Provide the [X, Y] coordinate of the cell's center where the given text is located.  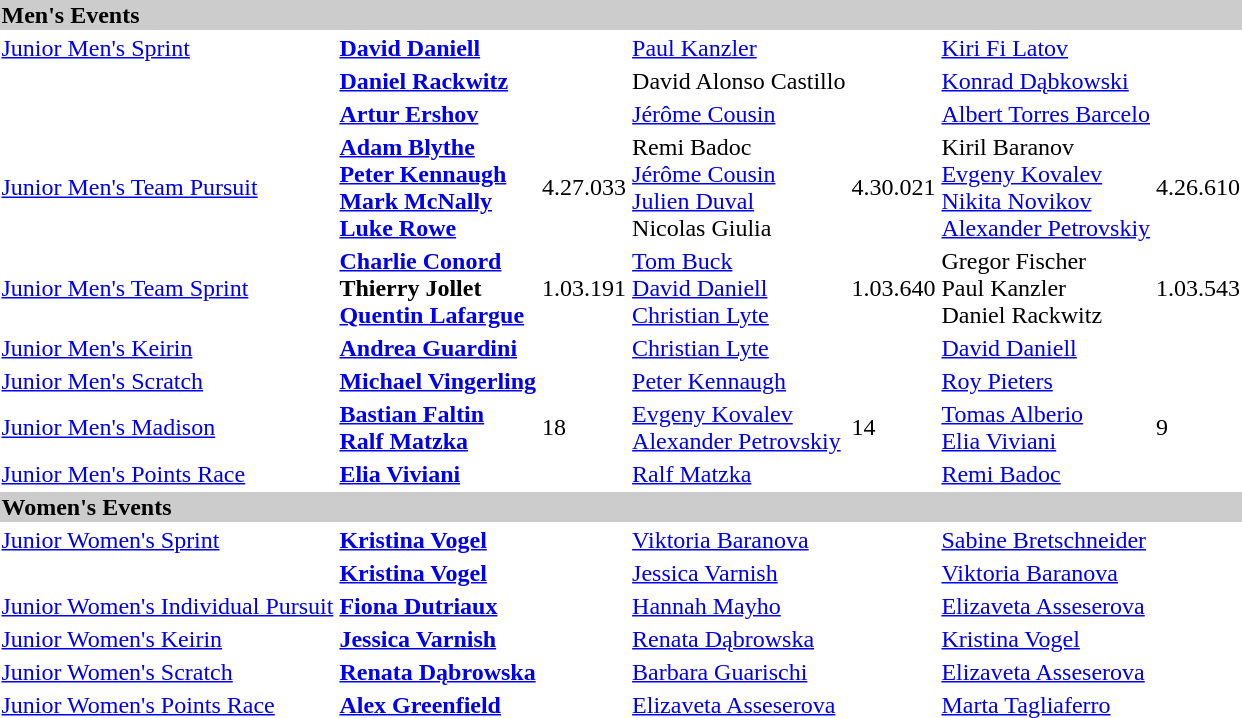
Kiril BaranovEvgeny KovalevNikita NovikovAlexander Petrovskiy [1046, 188]
Evgeny KovalevAlexander Petrovskiy [739, 428]
Junior Women's Scratch [168, 672]
1.03.191 [584, 288]
Junior Women's Keirin [168, 639]
Andrea Guardini [438, 348]
Remi BadocJérôme CousinJulien DuvalNicolas Giulia [739, 188]
Charlie ConordThierry JolletQuentin Lafargue [438, 288]
Adam BlythePeter KennaughMark McNallyLuke Rowe [438, 188]
Barbara Guarischi [739, 672]
Remi Badoc [1046, 474]
4.27.033 [584, 188]
Michael Vingerling [438, 381]
Daniel Rackwitz [438, 81]
Men's Events [621, 15]
9 [1198, 428]
Konrad Dąbkowski [1046, 81]
4.26.610 [1198, 188]
Artur Ershov [438, 114]
Elia Viviani [438, 474]
Ralf Matzka [739, 474]
Peter Kennaugh [739, 381]
Tom BuckDavid DaniellChristian Lyte [739, 288]
14 [894, 428]
18 [584, 428]
Junior Men's Points Race [168, 474]
Women's Events [621, 507]
Junior Women's Individual Pursuit [168, 606]
Junior Women's Sprint [168, 540]
Junior Men's Team Pursuit [168, 188]
David Alonso Castillo [739, 81]
1.03.543 [1198, 288]
Hannah Mayho [739, 606]
Jérôme Cousin [739, 114]
Christian Lyte [739, 348]
Junior Men's Sprint [168, 48]
Fiona Dutriaux [438, 606]
Tomas AlberioElia Viviani [1046, 428]
Junior Men's Scratch [168, 381]
Roy Pieters [1046, 381]
1.03.640 [894, 288]
Junior Men's Keirin [168, 348]
4.30.021 [894, 188]
Sabine Bretschneider [1046, 540]
Albert Torres Barcelo [1046, 114]
Bastian FaltinRalf Matzka [438, 428]
Junior Men's Team Sprint [168, 288]
Paul Kanzler [739, 48]
Kiri Fi Latov [1046, 48]
Gregor Fischer Paul Kanzler Daniel Rackwitz [1046, 288]
Junior Men's Madison [168, 428]
